Scan for the cell matching the given text and deliver its (x, y) coordinate at center. 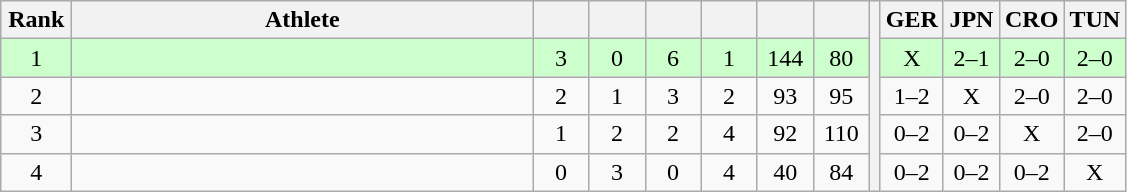
Rank (36, 20)
80 (841, 58)
84 (841, 172)
Athlete (302, 20)
GER (912, 20)
CRO (1031, 20)
2–1 (971, 58)
6 (673, 58)
95 (841, 96)
93 (785, 96)
40 (785, 172)
1–2 (912, 96)
144 (785, 58)
TUN (1095, 20)
110 (841, 134)
JPN (971, 20)
92 (785, 134)
